Scan for the cell matching the given text and deliver its [x, y] coordinate at center. 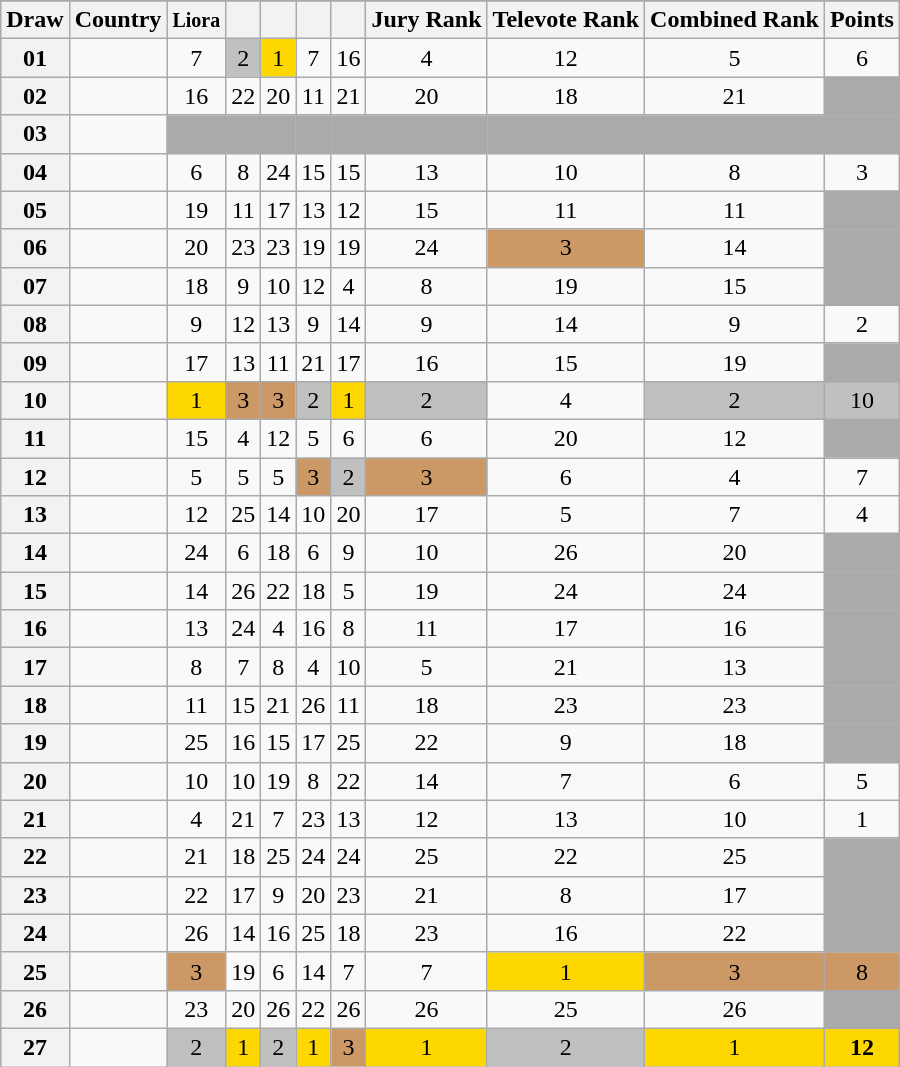
Points [862, 20]
Jury Rank [426, 20]
27 [35, 1047]
Draw [35, 20]
08 [35, 324]
03 [35, 134]
05 [35, 210]
Televote Rank [566, 20]
04 [35, 172]
06 [35, 248]
Country [118, 20]
Combined Rank [735, 20]
02 [35, 96]
Liora [196, 20]
09 [35, 362]
01 [35, 58]
07 [35, 286]
